Return [X, Y] of the center of cell containing provided text 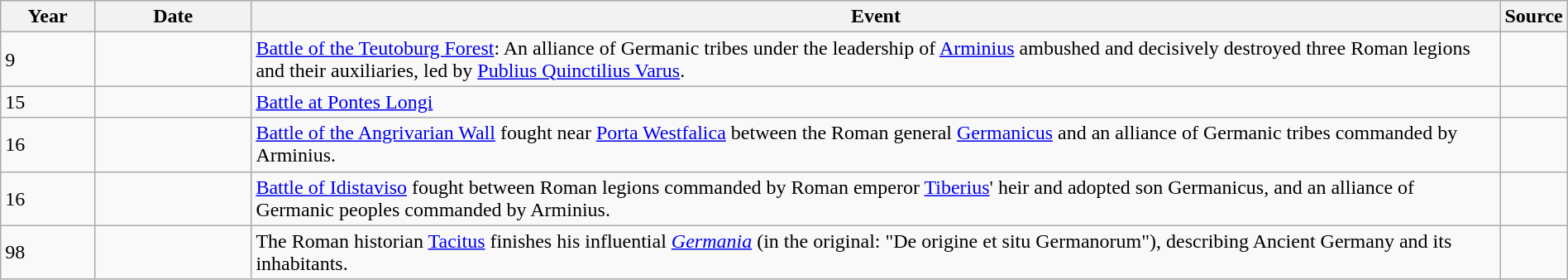
Event [876, 17]
98 [48, 252]
9 [48, 60]
Date [172, 17]
Source [1533, 17]
Year [48, 17]
15 [48, 102]
Battle at Pontes Longi [876, 102]
